Identify which cell holds the provided text, then report its (X, Y) central coordinate. 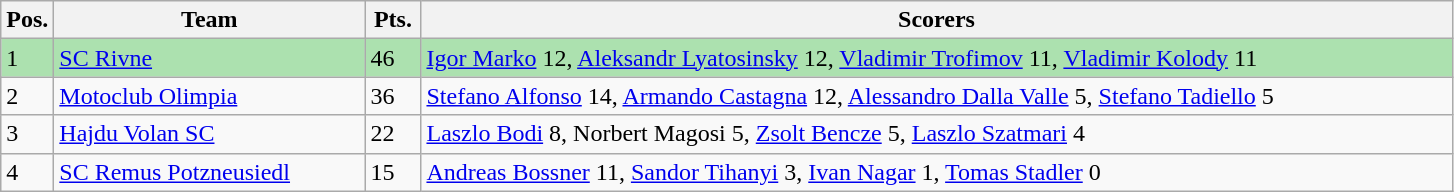
Pts. (393, 20)
4 (28, 172)
Stefano Alfonso 14, Armando Castagna 12, Alessandro Dalla Valle 5, Stefano Tadiello 5 (936, 96)
Motoclub Olimpia (210, 96)
Hajdu Volan SC (210, 134)
Scorers (936, 20)
SC Remus Potzneusiedl (210, 172)
SC Rivne (210, 58)
Team (210, 20)
3 (28, 134)
46 (393, 58)
2 (28, 96)
Andreas Bossner 11, Sandor Tihanyi 3, Ivan Nagar 1, Tomas Stadler 0 (936, 172)
36 (393, 96)
Pos. (28, 20)
Igor Marko 12, Aleksandr Lyatosinsky 12, Vladimir Trofimov 11, Vladimir Kolody 11 (936, 58)
1 (28, 58)
22 (393, 134)
15 (393, 172)
Laszlo Bodi 8, Norbert Magosi 5, Zsolt Bencze 5, Laszlo Szatmari 4 (936, 134)
